Search for the cell housing the specified text and yield its (X, Y) center coordinate. 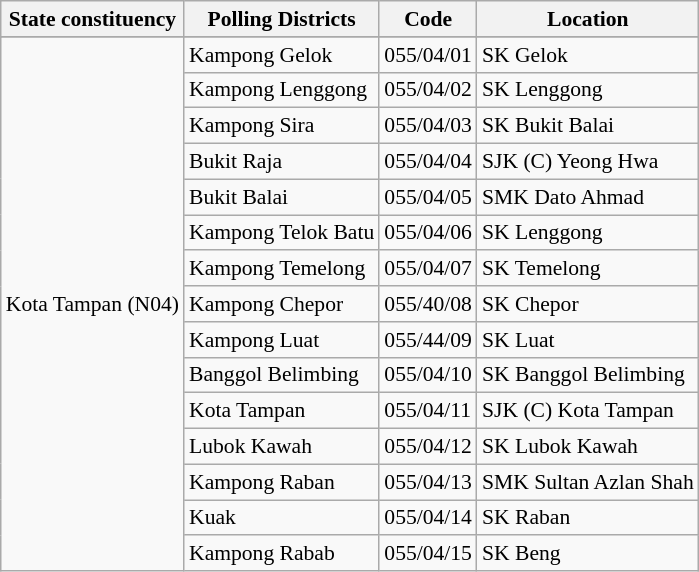
SMK Sultan Azlan Shah (588, 482)
SMK Dato Ahmad (588, 197)
Kampong Chepor (282, 304)
055/04/03 (428, 126)
055/04/04 (428, 162)
055/04/10 (428, 375)
Kampong Raban (282, 482)
SK Temelong (588, 269)
055/04/07 (428, 269)
SK Raban (588, 518)
Banggol Belimbing (282, 375)
Kampong Gelok (282, 55)
Polling Districts (282, 19)
State constituency (92, 19)
055/04/06 (428, 233)
Kampong Sira (282, 126)
Bukit Balai (282, 197)
055/04/11 (428, 411)
Kota Tampan (N04) (92, 304)
055/04/13 (428, 482)
055/04/01 (428, 55)
055/04/14 (428, 518)
SK Bukit Balai (588, 126)
055/04/12 (428, 447)
055/44/09 (428, 340)
SJK (C) Yeong Hwa (588, 162)
SK Lubok Kawah (588, 447)
Kampong Temelong (282, 269)
055/04/15 (428, 554)
055/04/02 (428, 90)
Bukit Raja (282, 162)
Kuak (282, 518)
SK Banggol Belimbing (588, 375)
Kota Tampan (282, 411)
SK Chepor (588, 304)
SK Beng (588, 554)
Code (428, 19)
Kampong Telok Batu (282, 233)
055/40/08 (428, 304)
SK Luat (588, 340)
Kampong Lenggong (282, 90)
Lubok Kawah (282, 447)
Kampong Rabab (282, 554)
Location (588, 19)
Kampong Luat (282, 340)
SK Gelok (588, 55)
055/04/05 (428, 197)
SJK (C) Kota Tampan (588, 411)
